Identify which cell holds the provided text, then report its (x, y) central coordinate. 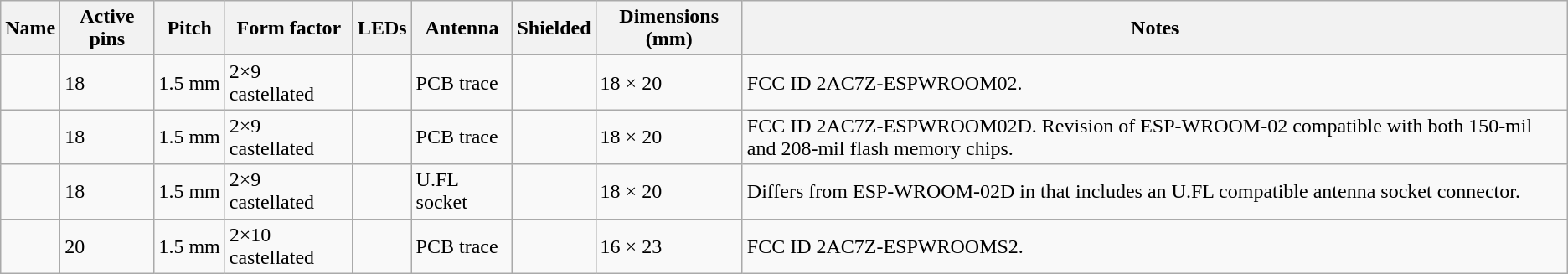
Shielded (554, 28)
U.FL socket (462, 191)
Form factor (288, 28)
16 × 23 (668, 246)
FCC ID 2AC7Z-ESPWROOM02D. Revision of ESP-WROOM-02 compatible with both 150-mil and 208-mil flash memory chips. (1154, 137)
Name (30, 28)
LEDs (382, 28)
FCC ID 2AC7Z-ESPWROOM02. (1154, 82)
Pitch (189, 28)
FCC ID 2AC7Z-ESPWROOMS2. (1154, 246)
20 (107, 246)
Differs from ESP-WROOM-02D in that includes an U.FL compatible antenna socket connector. (1154, 191)
Dimensions (mm) (668, 28)
Active pins (107, 28)
Antenna (462, 28)
Notes (1154, 28)
2×10 castellated (288, 246)
